Capture the cell that displays the provided text and extract its [X, Y] central coordinate. 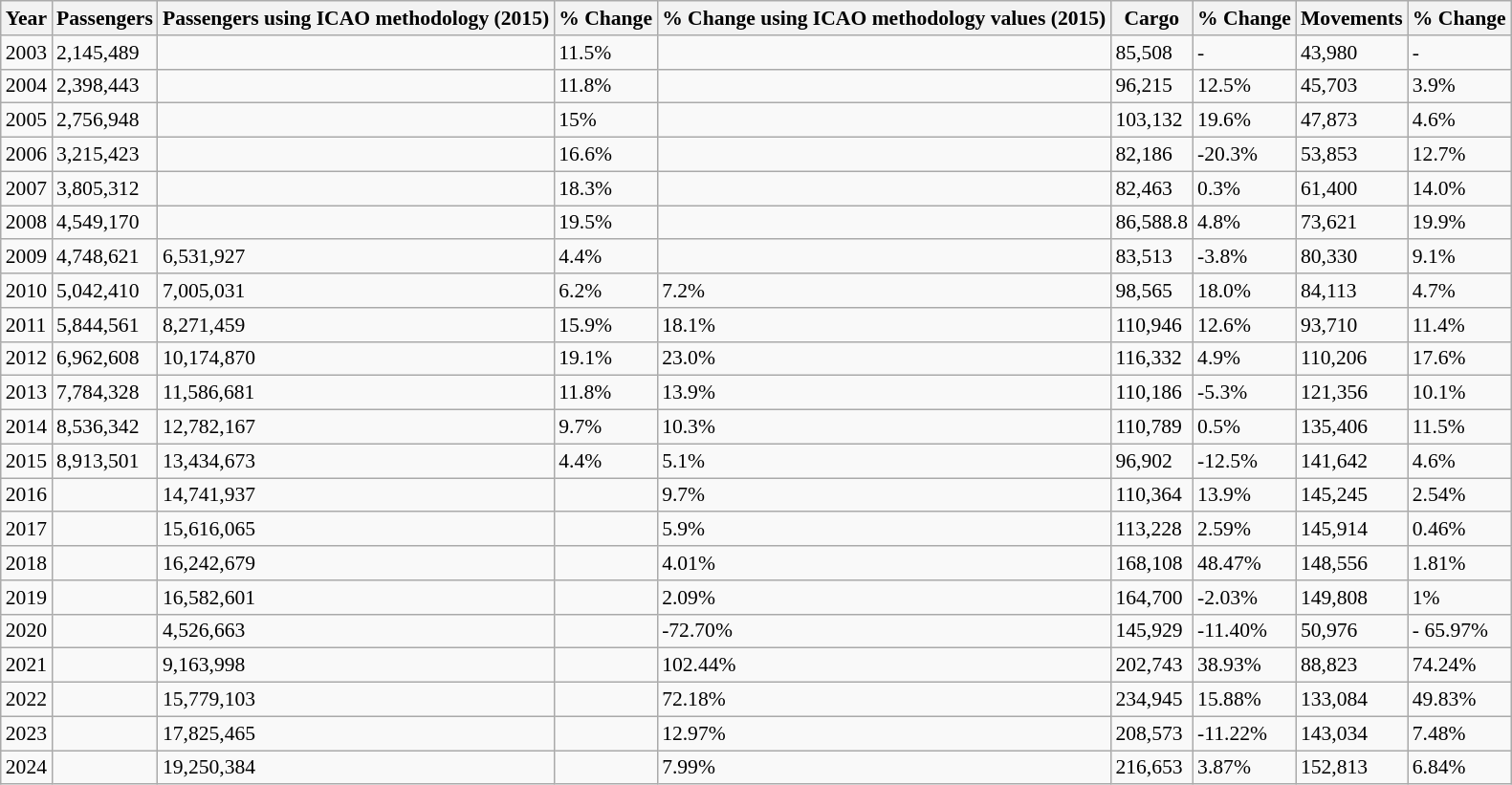
2003 [27, 53]
110,186 [1151, 393]
-11.40% [1244, 631]
2015 [27, 461]
96,215 [1151, 86]
9.1% [1459, 257]
145,929 [1151, 631]
72.18% [884, 700]
11.4% [1459, 325]
145,914 [1352, 530]
10.1% [1459, 393]
12.97% [884, 733]
202,743 [1151, 665]
4,748,621 [105, 257]
12.6% [1244, 325]
11,586,681 [356, 393]
93,710 [1352, 325]
15% [605, 120]
19.1% [605, 359]
3.87% [1244, 768]
-5.3% [1244, 393]
86,588.8 [1151, 223]
18.0% [1244, 291]
2009 [27, 257]
2014 [27, 427]
0.3% [1244, 188]
12.7% [1459, 155]
8,536,342 [105, 427]
2,145,489 [105, 53]
2,398,443 [105, 86]
103,132 [1151, 120]
0.5% [1244, 427]
110,946 [1151, 325]
96,902 [1151, 461]
143,034 [1352, 733]
15.9% [605, 325]
6.84% [1459, 768]
2018 [27, 563]
6,962,608 [105, 359]
18.1% [884, 325]
121,356 [1352, 393]
4.8% [1244, 223]
113,228 [1151, 530]
2011 [27, 325]
18.3% [605, 188]
2019 [27, 598]
53,853 [1352, 155]
Cargo [1151, 18]
2010 [27, 291]
7,784,328 [105, 393]
234,945 [1151, 700]
84,113 [1352, 291]
4.9% [1244, 359]
2008 [27, 223]
Passengers [105, 18]
16,242,679 [356, 563]
7.48% [1459, 733]
2.09% [884, 598]
82,186 [1151, 155]
% Change using ICAO methodology values (2015) [884, 18]
83,513 [1151, 257]
4.7% [1459, 291]
7.99% [884, 768]
85,508 [1151, 53]
8,913,501 [105, 461]
2023 [27, 733]
152,813 [1352, 768]
135,406 [1352, 427]
12.5% [1244, 86]
14.0% [1459, 188]
6,531,927 [356, 257]
102.44% [884, 665]
98,565 [1151, 291]
23.0% [884, 359]
145,245 [1352, 495]
4,526,663 [356, 631]
5,844,561 [105, 325]
61,400 [1352, 188]
16,582,601 [356, 598]
7.2% [884, 291]
110,206 [1352, 359]
2012 [27, 359]
0.46% [1459, 530]
1% [1459, 598]
4.01% [884, 563]
-11.22% [1244, 733]
- 65.97% [1459, 631]
6.2% [605, 291]
2020 [27, 631]
164,700 [1151, 598]
19.5% [605, 223]
80,330 [1352, 257]
12,782,167 [356, 427]
45,703 [1352, 86]
2007 [27, 188]
110,789 [1151, 427]
2,756,948 [105, 120]
4,549,170 [105, 223]
13,434,673 [356, 461]
48.47% [1244, 563]
3,805,312 [105, 188]
5.9% [884, 530]
3,215,423 [105, 155]
47,873 [1352, 120]
2021 [27, 665]
88,823 [1352, 665]
19.6% [1244, 120]
15,779,103 [356, 700]
19.9% [1459, 223]
9,163,998 [356, 665]
74.24% [1459, 665]
Movements [1352, 18]
148,556 [1352, 563]
216,653 [1151, 768]
50,976 [1352, 631]
Passengers using ICAO methodology (2015) [356, 18]
-3.8% [1244, 257]
208,573 [1151, 733]
2006 [27, 155]
49.83% [1459, 700]
-12.5% [1244, 461]
5.1% [884, 461]
3.9% [1459, 86]
8,271,459 [356, 325]
2.54% [1459, 495]
17.6% [1459, 359]
15.88% [1244, 700]
2024 [27, 768]
7,005,031 [356, 291]
-20.3% [1244, 155]
168,108 [1151, 563]
15,616,065 [356, 530]
1.81% [1459, 563]
2022 [27, 700]
2017 [27, 530]
17,825,465 [356, 733]
14,741,937 [356, 495]
2004 [27, 86]
10.3% [884, 427]
5,042,410 [105, 291]
2.59% [1244, 530]
2013 [27, 393]
Year [27, 18]
141,642 [1352, 461]
-2.03% [1244, 598]
2005 [27, 120]
2016 [27, 495]
116,332 [1151, 359]
16.6% [605, 155]
10,174,870 [356, 359]
38.93% [1244, 665]
43,980 [1352, 53]
82,463 [1151, 188]
-72.70% [884, 631]
110,364 [1151, 495]
73,621 [1352, 223]
149,808 [1352, 598]
19,250,384 [356, 768]
133,084 [1352, 700]
